Output the (x, y) coordinate of the center of the cell containing the given text.  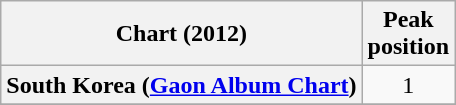
1 (408, 85)
Peakposition (408, 34)
Chart (2012) (182, 34)
South Korea (Gaon Album Chart) (182, 85)
